Detect which cell encompasses the target text, then output its [x, y] center coordinate. 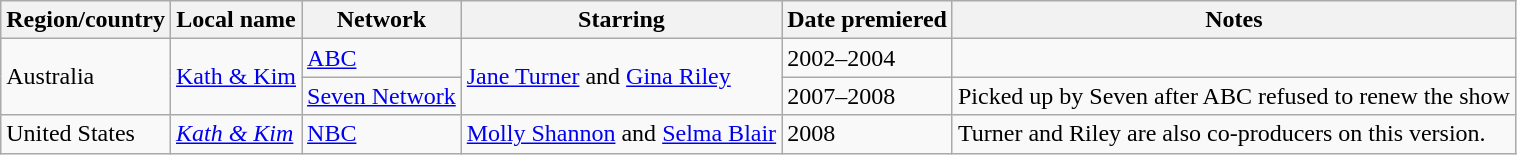
Australia [86, 77]
Notes [1234, 20]
Picked up by Seven after ABC refused to renew the show [1234, 96]
Turner and Riley are also co-producers on this version. [1234, 134]
2008 [868, 134]
Network [382, 20]
Starring [621, 20]
Jane Turner and Gina Riley [621, 77]
ABC [382, 58]
United States [86, 134]
Local name [236, 20]
NBC [382, 134]
2007–2008 [868, 96]
Seven Network [382, 96]
Region/country [86, 20]
Date premiered [868, 20]
2002–2004 [868, 58]
Molly Shannon and Selma Blair [621, 134]
